Provide the (x, y) coordinate of the cell's center where the given text is located.  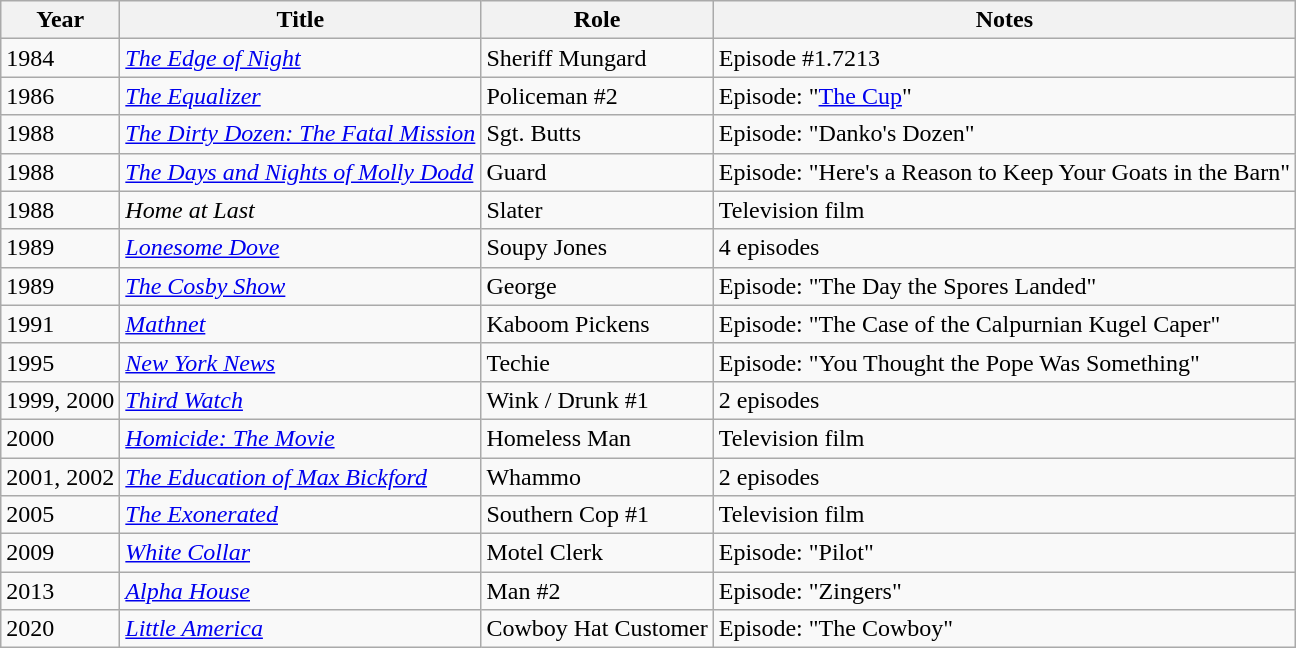
Cowboy Hat Customer (597, 629)
Alpha House (300, 591)
1986 (60, 96)
George (597, 286)
4 episodes (1004, 248)
Episode #1.7213 (1004, 58)
Homicide: The Movie (300, 438)
Sgt. Butts (597, 134)
Guard (597, 172)
1995 (60, 362)
Episode: "You Thought the Pope Was Something" (1004, 362)
1999, 2000 (60, 400)
Little America (300, 629)
Title (300, 20)
The Edge of Night (300, 58)
Episode: "Zingers" (1004, 591)
Homeless Man (597, 438)
Year (60, 20)
Home at Last (300, 210)
2020 (60, 629)
Soupy Jones (597, 248)
1991 (60, 324)
Episode: "Here's a Reason to Keep Your Goats in the Barn" (1004, 172)
Episode: "The Day the Spores Landed" (1004, 286)
Slater (597, 210)
Lonesome Dove (300, 248)
Motel Clerk (597, 553)
Mathnet (300, 324)
The Days and Nights of Molly Dodd (300, 172)
Policeman #2 (597, 96)
Episode: "Danko's Dozen" (1004, 134)
Southern Cop #1 (597, 515)
Notes (1004, 20)
Episode: "Pilot" (1004, 553)
Third Watch (300, 400)
Man #2 (597, 591)
The Cosby Show (300, 286)
Episode: "The Case of the Calpurnian Kugel Caper" (1004, 324)
Episode: "The Cowboy" (1004, 629)
1984 (60, 58)
Sheriff Mungard (597, 58)
2005 (60, 515)
Wink / Drunk #1 (597, 400)
New York News (300, 362)
The Exonerated (300, 515)
2001, 2002 (60, 477)
2013 (60, 591)
White Collar (300, 553)
The Education of Max Bickford (300, 477)
2000 (60, 438)
Kaboom Pickens (597, 324)
Techie (597, 362)
2009 (60, 553)
Role (597, 20)
The Equalizer (300, 96)
Episode: "The Cup" (1004, 96)
Whammo (597, 477)
The Dirty Dozen: The Fatal Mission (300, 134)
